Pinpoint the cell where the given text exists, returning its [x, y] midpoint coordinate. 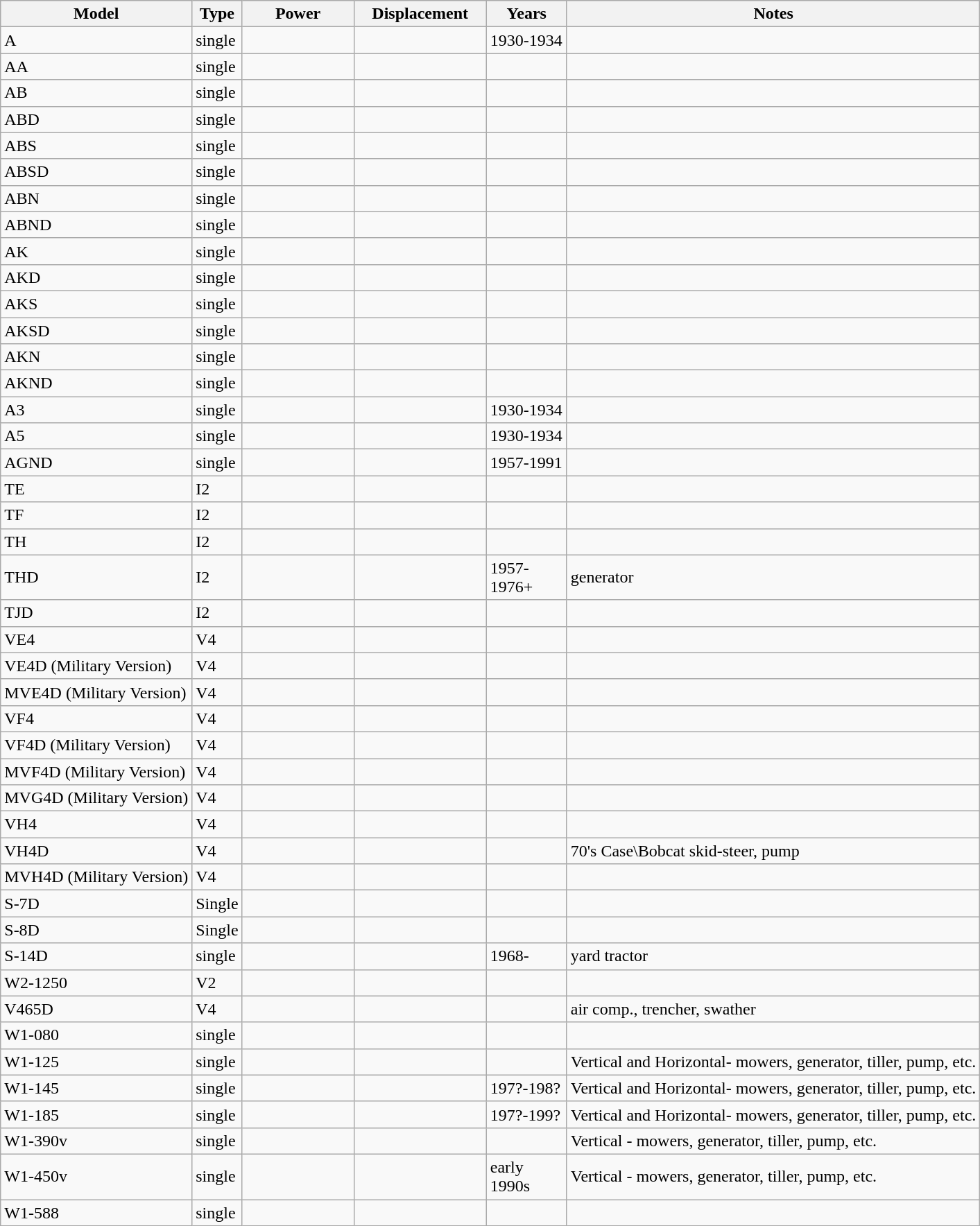
W1-080 [96, 1035]
AKSD [96, 331]
Type [217, 14]
S-14D [96, 956]
TF [96, 515]
VF4 [96, 718]
S-8D [96, 930]
A5 [96, 436]
TE [96, 489]
VE4 [96, 639]
W1-145 [96, 1088]
AK [96, 251]
ABD [96, 119]
1957-1976+ [526, 577]
70's Case\Bobcat skid-steer, pump [773, 851]
W1-125 [96, 1062]
W2-1250 [96, 983]
THD [96, 577]
MVF4D (Military Version) [96, 772]
early 1990s [526, 1176]
Model [96, 14]
W1-450v [96, 1176]
yard tractor [773, 956]
AKD [96, 277]
1968- [526, 956]
Notes [773, 14]
Displacement [420, 14]
VH4D [96, 851]
AB [96, 93]
MVE4D (Military Version) [96, 692]
197?-198? [526, 1088]
W1-390v [96, 1141]
ABS [96, 146]
ABN [96, 198]
A3 [96, 410]
TH [96, 542]
1957-1991 [526, 463]
S-7D [96, 904]
AGND [96, 463]
air comp., trencher, swather [773, 1009]
Power [298, 14]
W1-588 [96, 1213]
MVG4D (Military Version) [96, 798]
AKS [96, 304]
AA [96, 67]
ABSD [96, 172]
W1-185 [96, 1114]
VE4D (Military Version) [96, 666]
AKND [96, 383]
AKN [96, 357]
generator [773, 577]
MVH4D (Military Version) [96, 877]
Years [526, 14]
197?-199? [526, 1114]
V465D [96, 1009]
V2 [217, 983]
A [96, 40]
ABND [96, 225]
VF4D (Military Version) [96, 745]
TJD [96, 613]
VH4 [96, 824]
